Capture the cell that displays the provided text and extract its (X, Y) central coordinate. 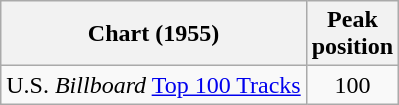
Peakposition (352, 34)
U.S. Billboard Top 100 Tracks (154, 85)
100 (352, 85)
Chart (1955) (154, 34)
